Capture the cell that displays the provided text and extract its [x, y] central coordinate. 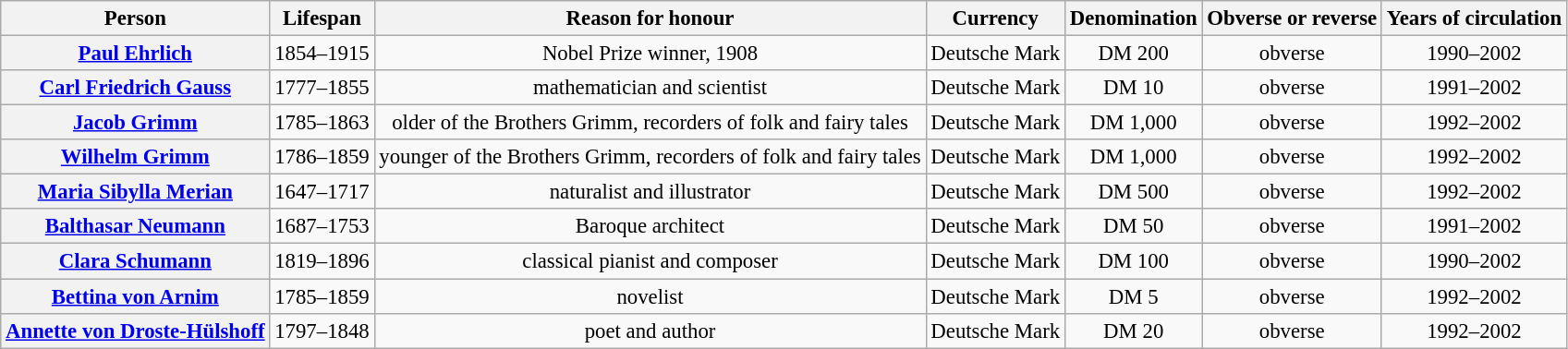
Obverse or reverse [1292, 18]
Bettina von Arnim [135, 296]
1797–1848 [322, 331]
naturalist and illustrator [650, 192]
1854–1915 [322, 54]
Annette von Droste-Hülshoff [135, 331]
older of the Brothers Grimm, recorders of folk and fairy tales [650, 123]
classical pianist and composer [650, 261]
Lifespan [322, 18]
poet and author [650, 331]
DM 20 [1133, 331]
DM 200 [1133, 54]
Nobel Prize winner, 1908 [650, 54]
Balthasar Neumann [135, 226]
Maria Sibylla Merian [135, 192]
Person [135, 18]
younger of the Brothers Grimm, recorders of folk and fairy tales [650, 157]
Clara Schumann [135, 261]
DM 5 [1133, 296]
Paul Ehrlich [135, 54]
1687–1753 [322, 226]
1777–1855 [322, 88]
Currency [995, 18]
DM 100 [1133, 261]
mathematician and scientist [650, 88]
1647–1717 [322, 192]
1786–1859 [322, 157]
Carl Friedrich Gauss [135, 88]
Reason for honour [650, 18]
novelist [650, 296]
Years of circulation [1474, 18]
DM 50 [1133, 226]
1785–1863 [322, 123]
1785–1859 [322, 296]
Baroque architect [650, 226]
Wilhelm Grimm [135, 157]
DM 500 [1133, 192]
Denomination [1133, 18]
Jacob Grimm [135, 123]
1819–1896 [322, 261]
DM 10 [1133, 88]
